Search for the cell housing the specified text and yield its [x, y] center coordinate. 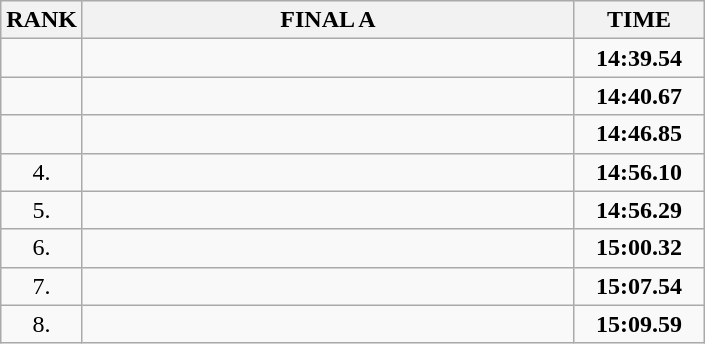
14:39.54 [640, 58]
RANK [42, 20]
14:56.10 [640, 172]
14:56.29 [640, 210]
7. [42, 286]
14:40.67 [640, 96]
TIME [640, 20]
4. [42, 172]
15:09.59 [640, 324]
8. [42, 324]
6. [42, 248]
5. [42, 210]
15:07.54 [640, 286]
15:00.32 [640, 248]
14:46.85 [640, 134]
FINAL A [328, 20]
